Output the [X, Y] coordinate of the center of the cell containing the given text.  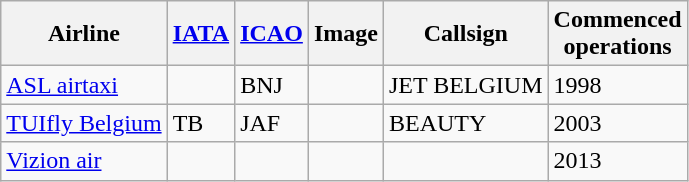
Commencedoperations [618, 34]
Airline [84, 34]
2013 [618, 161]
Vizion air [84, 161]
Image [346, 34]
JAF [272, 123]
ICAO [272, 34]
JET BELGIUM [466, 85]
BEAUTY [466, 123]
TUIfly Belgium [84, 123]
Callsign [466, 34]
1998 [618, 85]
IATA [201, 34]
BNJ [272, 85]
2003 [618, 123]
TB [201, 123]
ASL airtaxi [84, 85]
